Capture the cell that displays the provided text and extract its (X, Y) central coordinate. 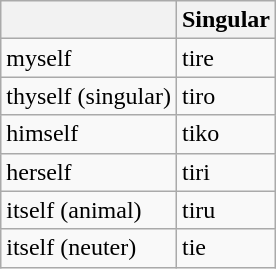
itself (animal) (89, 210)
myself (89, 58)
tie (226, 248)
Singular (226, 20)
itself (neuter) (89, 248)
tiri (226, 172)
tiro (226, 96)
thyself (singular) (89, 96)
tiko (226, 134)
herself (89, 172)
tire (226, 58)
tiru (226, 210)
himself (89, 134)
